Provide the (X, Y) coordinate of the cell's center where the given text is located.  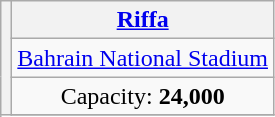
Riffa (143, 20)
Capacity: 24,000 (143, 96)
Bahrain National Stadium (143, 58)
